Search for the cell housing the specified text and yield its (x, y) center coordinate. 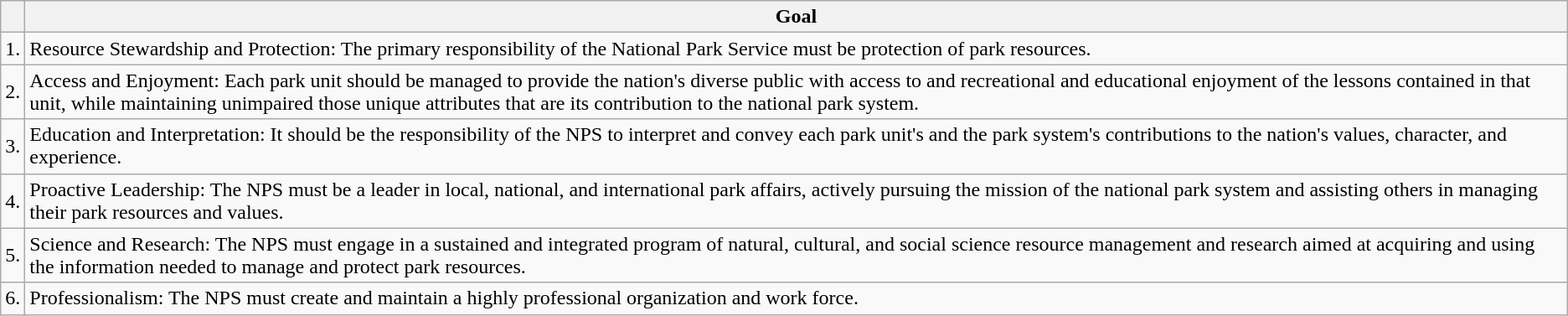
Goal (796, 17)
Resource Stewardship and Protection: The primary responsibility of the National Park Service must be protection of park resources. (796, 49)
1. (13, 49)
Professionalism: The NPS must create and maintain a highly professional organization and work force. (796, 298)
6. (13, 298)
4. (13, 201)
5. (13, 255)
2. (13, 92)
3. (13, 146)
